From the cell containing the given text, extract its center point as [X, Y] coordinate. 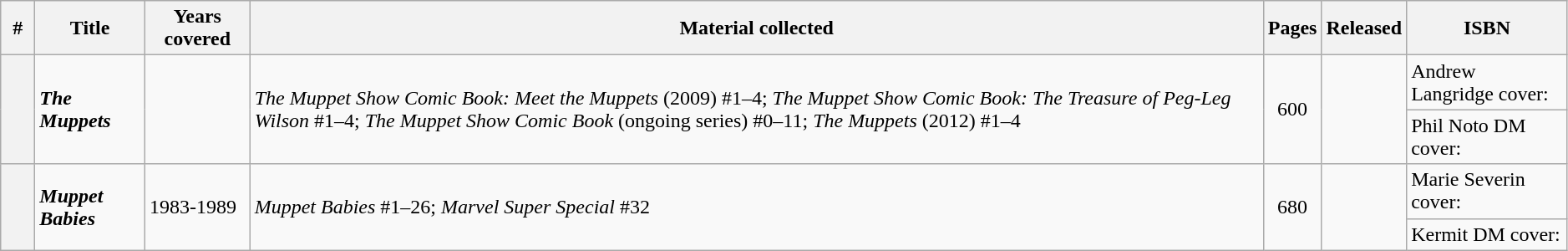
1983-1989 [197, 207]
Phil Noto DM cover: [1487, 137]
Marie Severin cover: [1487, 191]
Andrew Langridge cover: [1487, 82]
Released [1364, 28]
Pages [1292, 28]
# [18, 28]
The Muppets [90, 110]
Kermit DM cover: [1487, 234]
Material collected [757, 28]
Years covered [197, 28]
Title [90, 28]
Muppet Babies #1–26; Marvel Super Special #32 [757, 207]
ISBN [1487, 28]
600 [1292, 110]
680 [1292, 207]
Muppet Babies [90, 207]
